Locate the cell with the specified text and output its [x, y] center coordinate. 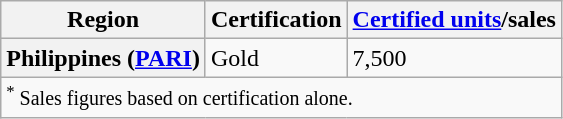
Philippines (PARI) [104, 58]
Gold [276, 58]
Certified units/sales [454, 20]
Region [104, 20]
7,500 [454, 58]
* Sales figures based on certification alone. [282, 97]
Certification [276, 20]
